Extract the [X, Y] coordinate from the center of the cell holding the provided text.  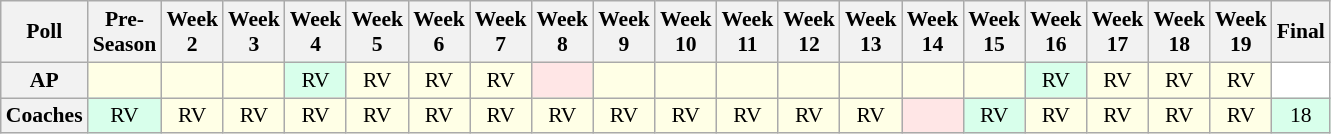
Week3 [254, 32]
Week11 [748, 32]
Week6 [439, 32]
Week19 [1241, 32]
AP [44, 80]
Week16 [1056, 32]
Pre-Season [125, 32]
Week4 [316, 32]
Week8 [562, 32]
Week5 [377, 32]
Week17 [1118, 32]
Week12 [809, 32]
Week7 [501, 32]
Week2 [192, 32]
18 [1301, 116]
Week13 [871, 32]
Week18 [1179, 32]
Poll [44, 32]
Final [1301, 32]
Week15 [994, 32]
Coaches [44, 116]
Week10 [686, 32]
Week14 [933, 32]
Week9 [624, 32]
